Identify which cell holds the provided text, then report its [X, Y] central coordinate. 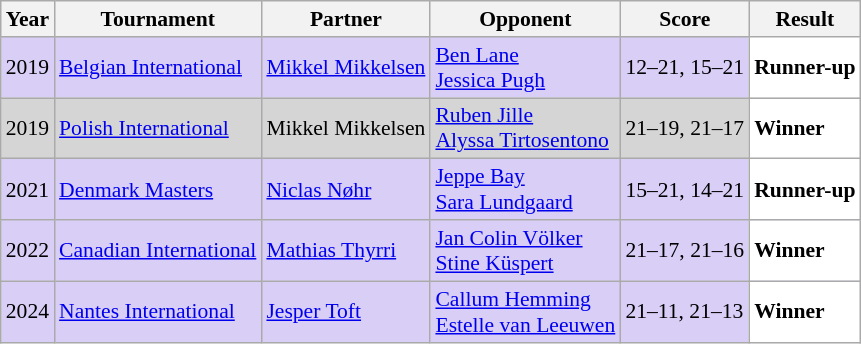
21–19, 21–17 [684, 128]
Ruben Jille Alyssa Tirtosentono [525, 128]
Jesper Toft [346, 312]
2021 [28, 190]
Ben Lane Jessica Pugh [525, 68]
Result [804, 19]
Denmark Masters [158, 190]
Opponent [525, 19]
21–11, 21–13 [684, 312]
2024 [28, 312]
Partner [346, 19]
Jeppe Bay Sara Lundgaard [525, 190]
Niclas Nøhr [346, 190]
21–17, 21–16 [684, 250]
Year [28, 19]
Polish International [158, 128]
Mathias Thyrri [346, 250]
Score [684, 19]
Tournament [158, 19]
Canadian International [158, 250]
12–21, 15–21 [684, 68]
2022 [28, 250]
Callum Hemming Estelle van Leeuwen [525, 312]
15–21, 14–21 [684, 190]
Jan Colin Völker Stine Küspert [525, 250]
Nantes International [158, 312]
Belgian International [158, 68]
